Identify which cell holds the provided text, then report its (x, y) central coordinate. 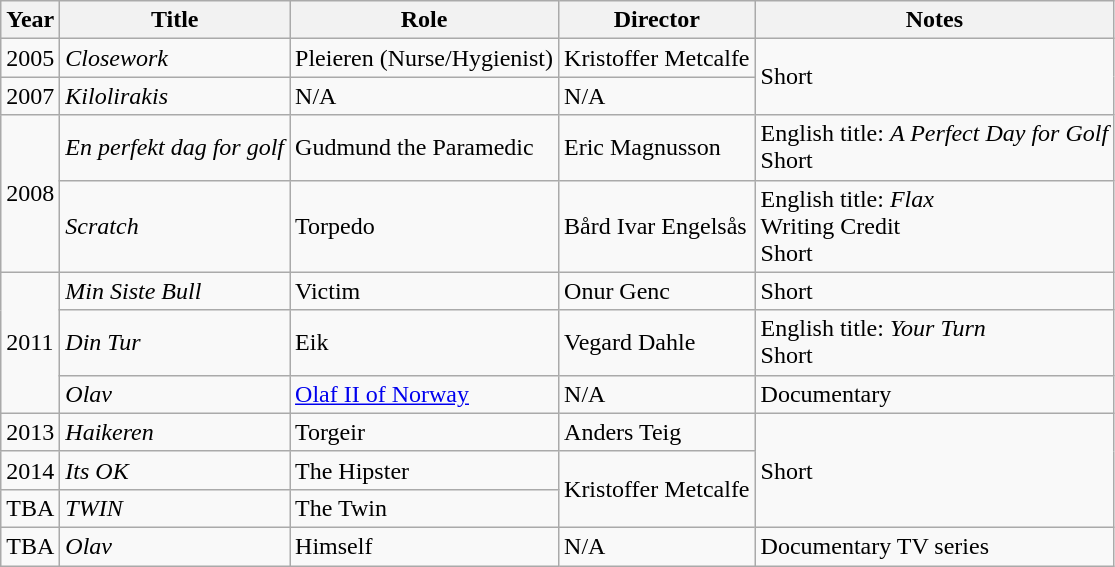
Torgeir (424, 432)
The Hipster (424, 470)
2005 (30, 58)
Role (424, 20)
Notes (934, 20)
Gudmund the Paramedic (424, 148)
Vegard Dahle (658, 342)
Its OK (175, 470)
Eik (424, 342)
2011 (30, 342)
2013 (30, 432)
Documentary TV series (934, 546)
Closework (175, 58)
Director (658, 20)
Scratch (175, 226)
Din Tur (175, 342)
Year (30, 20)
Onur Genc (658, 291)
Himself (424, 546)
Olaf II of Norway (424, 394)
Title (175, 20)
Torpedo (424, 226)
2008 (30, 194)
Documentary (934, 394)
Victim (424, 291)
Haikeren (175, 432)
The Twin (424, 508)
English title: Your TurnShort (934, 342)
English title: A Perfect Day for GolfShort (934, 148)
2014 (30, 470)
TWIN (175, 508)
2007 (30, 96)
Kilolirakis (175, 96)
Min Siste Bull (175, 291)
Eric Magnusson (658, 148)
Anders Teig (658, 432)
English title: FlaxWriting CreditShort (934, 226)
Pleieren (Nurse/Hygienist) (424, 58)
En perfekt dag for golf (175, 148)
Bård Ivar Engelsås (658, 226)
